For the text-containing cell, return its midpoint in [x, y] coordinate format. 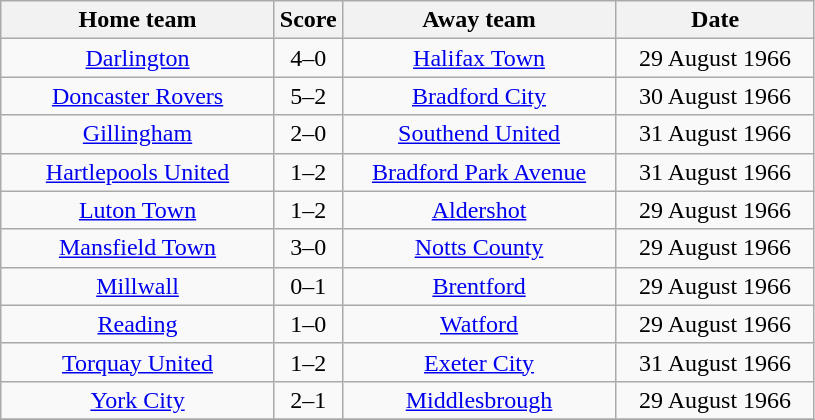
Millwall [138, 286]
2–1 [308, 400]
Halifax Town [479, 58]
Southend United [479, 134]
York City [138, 400]
Torquay United [138, 362]
Luton Town [138, 210]
Home team [138, 20]
Score [308, 20]
30 August 1966 [716, 96]
Bradford Park Avenue [479, 172]
Date [716, 20]
Doncaster Rovers [138, 96]
Mansfield Town [138, 248]
3–0 [308, 248]
Reading [138, 324]
Exeter City [479, 362]
Gillingham [138, 134]
0–1 [308, 286]
Away team [479, 20]
Middlesbrough [479, 400]
4–0 [308, 58]
Hartlepools United [138, 172]
2–0 [308, 134]
Watford [479, 324]
1–0 [308, 324]
Notts County [479, 248]
Bradford City [479, 96]
5–2 [308, 96]
Aldershot [479, 210]
Darlington [138, 58]
Brentford [479, 286]
